Output the (X, Y) coordinate of the center of the cell containing the given text.  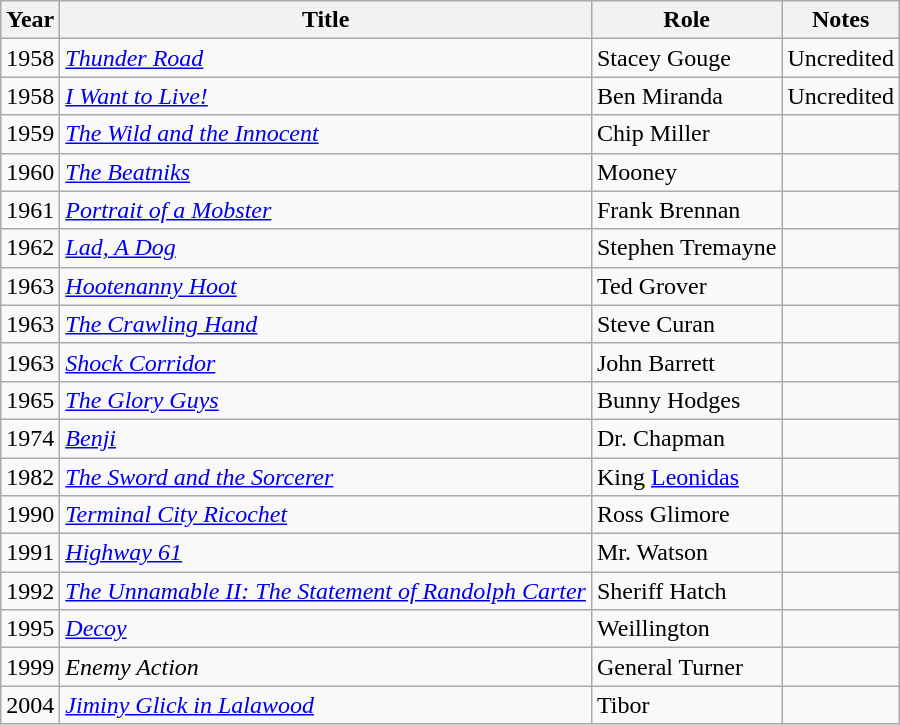
Jiminy Glick in Lalawood (326, 705)
1992 (30, 591)
Frank Brennan (686, 210)
Stephen Tremayne (686, 248)
Ross Glimore (686, 515)
1995 (30, 629)
1974 (30, 438)
Sheriff Hatch (686, 591)
General Turner (686, 667)
The Wild and the Innocent (326, 134)
Tibor (686, 705)
Stacey Gouge (686, 58)
1961 (30, 210)
1999 (30, 667)
Portrait of a Mobster (326, 210)
Ben Miranda (686, 96)
The Crawling Hand (326, 324)
The Sword and the Sorcerer (326, 477)
Mr. Watson (686, 553)
Mooney (686, 172)
Thunder Road (326, 58)
1960 (30, 172)
Benji (326, 438)
Dr. Chapman (686, 438)
Steve Curan (686, 324)
Year (30, 20)
Chip Miller (686, 134)
1959 (30, 134)
Hootenanny Hoot (326, 286)
Title (326, 20)
1991 (30, 553)
Lad, A Dog (326, 248)
1965 (30, 400)
Decoy (326, 629)
Weillington (686, 629)
2004 (30, 705)
1982 (30, 477)
The Beatniks (326, 172)
The Glory Guys (326, 400)
1990 (30, 515)
Highway 61 (326, 553)
King Leonidas (686, 477)
Ted Grover (686, 286)
I Want to Live! (326, 96)
Enemy Action (326, 667)
Bunny Hodges (686, 400)
Terminal City Ricochet (326, 515)
The Unnamable II: The Statement of Randolph Carter (326, 591)
Shock Corridor (326, 362)
John Barrett (686, 362)
1962 (30, 248)
Notes (841, 20)
Role (686, 20)
